Return [x, y] of the center of cell containing provided text 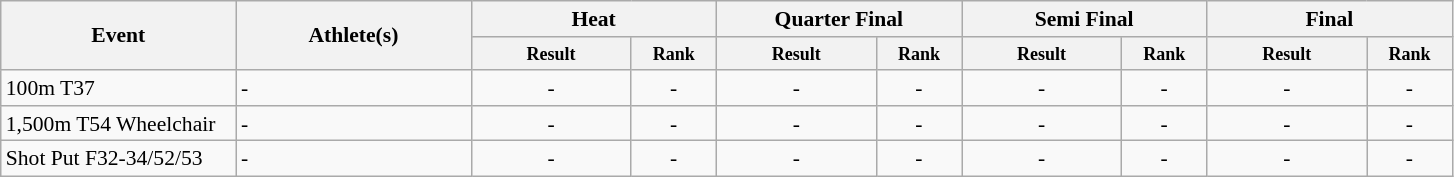
100m T37 [118, 88]
Event [118, 36]
Heat [594, 19]
Semi Final [1084, 19]
1,500m T54 Wheelchair [118, 124]
Shot Put F32-34/52/53 [118, 159]
Athlete(s) [354, 36]
Quarter Final [838, 19]
Final [1330, 19]
